For the text-containing cell, return its midpoint in [x, y] coordinate format. 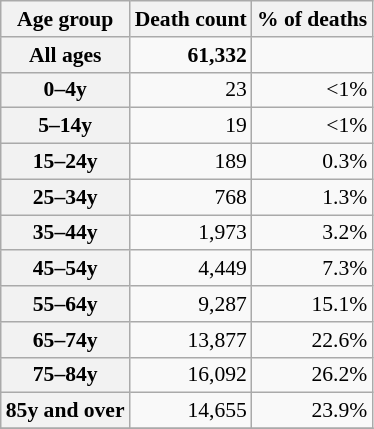
16,092 [191, 375]
Death count [191, 19]
9,287 [191, 304]
45–54y [66, 269]
1.3% [312, 197]
13,877 [191, 340]
61,332 [191, 55]
19 [191, 126]
85y and over [66, 411]
22.6% [312, 340]
189 [191, 162]
25–34y [66, 197]
768 [191, 197]
All ages [66, 55]
15–24y [66, 162]
23 [191, 90]
% of deaths [312, 19]
1,973 [191, 233]
Age group [66, 19]
65–74y [66, 340]
0–4y [66, 90]
55–64y [66, 304]
4,449 [191, 269]
15.1% [312, 304]
7.3% [312, 269]
14,655 [191, 411]
3.2% [312, 233]
35–44y [66, 233]
0.3% [312, 162]
26.2% [312, 375]
5–14y [66, 126]
75–84y [66, 375]
23.9% [312, 411]
